Find where the given text appears and provide that cell's center as [X, Y] coordinate. 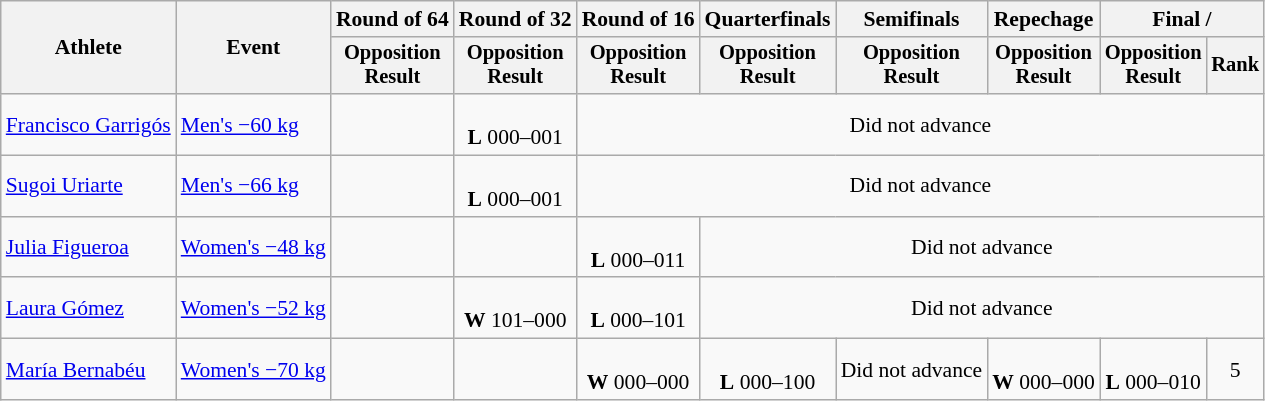
L 000–100 [768, 370]
L 000–101 [638, 308]
Event [254, 48]
Sugoi Uriarte [88, 186]
Round of 64 [392, 19]
Men's −66 kg [254, 186]
Round of 32 [516, 19]
Rank [1235, 66]
María Bernabéu [88, 370]
L 000–010 [1154, 370]
Round of 16 [638, 19]
Men's −60 kg [254, 124]
Julia Figueroa [88, 248]
Repechage [1044, 19]
Final / [1182, 19]
L 000–011 [638, 248]
Women's −52 kg [254, 308]
Quarterfinals [768, 19]
Women's −48 kg [254, 248]
Francisco Garrigós [88, 124]
5 [1235, 370]
W 101–000 [516, 308]
Semifinals [912, 19]
Laura Gómez [88, 308]
Athlete [88, 48]
Women's −70 kg [254, 370]
